Capture the cell that displays the provided text and extract its (X, Y) central coordinate. 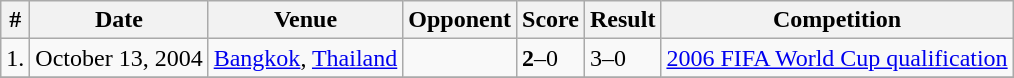
2–0 (551, 58)
Venue (306, 20)
1. (16, 58)
October 13, 2004 (119, 58)
# (16, 20)
2006 FIFA World Cup qualification (837, 58)
Competition (837, 20)
Date (119, 20)
Bangkok, Thailand (306, 58)
3–0 (623, 58)
Score (551, 20)
Opponent (460, 20)
Result (623, 20)
